Identify which cell holds the provided text, then report its [X, Y] central coordinate. 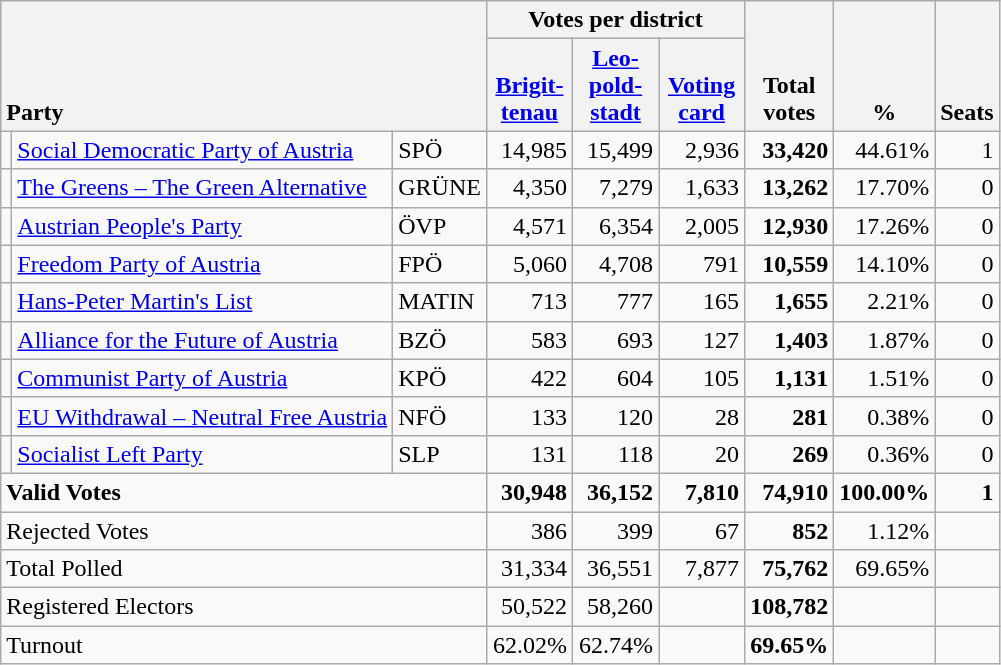
269 [790, 454]
2,005 [702, 226]
386 [529, 531]
0.36% [884, 454]
1,131 [790, 378]
Communist Party of Austria [202, 378]
13,262 [790, 188]
105 [702, 378]
10,559 [790, 264]
Total Polled [244, 569]
Registered Electors [244, 607]
The Greens – The Green Alternative [202, 188]
Hans-Peter Martin's List [202, 302]
4,708 [615, 264]
Austrian People's Party [202, 226]
33,420 [790, 150]
399 [615, 531]
KPÖ [440, 378]
17.26% [884, 226]
14,985 [529, 150]
852 [790, 531]
281 [790, 416]
Votingcard [702, 85]
36,152 [615, 492]
SPÖ [440, 150]
5,060 [529, 264]
58,260 [615, 607]
44.61% [884, 150]
17.70% [884, 188]
100.00% [884, 492]
NFÖ [440, 416]
ÖVP [440, 226]
713 [529, 302]
4,350 [529, 188]
2.21% [884, 302]
Alliance for the Future of Austria [202, 340]
20 [702, 454]
791 [702, 264]
MATIN [440, 302]
693 [615, 340]
7,279 [615, 188]
Totalvotes [790, 66]
120 [615, 416]
50,522 [529, 607]
133 [529, 416]
Social Democratic Party of Austria [202, 150]
Seats [967, 66]
30,948 [529, 492]
Turnout [244, 645]
Valid Votes [244, 492]
6,354 [615, 226]
67 [702, 531]
EU Withdrawal – Neutral Free Austria [202, 416]
15,499 [615, 150]
4,571 [529, 226]
604 [615, 378]
Socialist Left Party [202, 454]
7,877 [702, 569]
583 [529, 340]
108,782 [790, 607]
0.38% [884, 416]
422 [529, 378]
Rejected Votes [244, 531]
74,910 [790, 492]
165 [702, 302]
118 [615, 454]
1.12% [884, 531]
Party [244, 66]
777 [615, 302]
131 [529, 454]
FPÖ [440, 264]
1,655 [790, 302]
14.10% [884, 264]
2,936 [702, 150]
127 [702, 340]
SLP [440, 454]
% [884, 66]
1.87% [884, 340]
62.02% [529, 645]
62.74% [615, 645]
GRÜNE [440, 188]
28 [702, 416]
Leo-pold-stadt [615, 85]
36,551 [615, 569]
31,334 [529, 569]
Brigit-tenau [529, 85]
Votes per district [615, 20]
7,810 [702, 492]
Freedom Party of Austria [202, 264]
1,403 [790, 340]
1,633 [702, 188]
75,762 [790, 569]
BZÖ [440, 340]
12,930 [790, 226]
1.51% [884, 378]
